Locate the cell with the specified text and output its (X, Y) center coordinate. 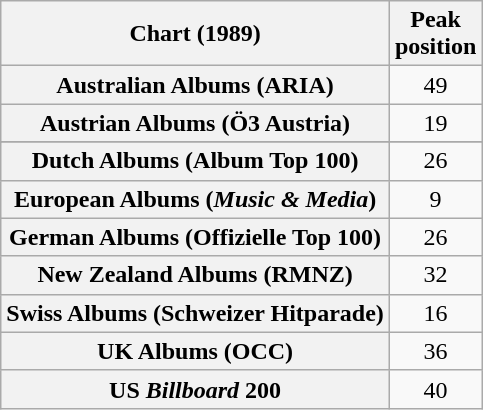
19 (435, 123)
UK Albums (OCC) (196, 351)
Chart (1989) (196, 34)
40 (435, 389)
9 (435, 199)
Peakposition (435, 34)
49 (435, 85)
Dutch Albums (Album Top 100) (196, 161)
European Albums (Music & Media) (196, 199)
German Albums (Offizielle Top 100) (196, 237)
32 (435, 275)
US Billboard 200 (196, 389)
New Zealand Albums (RMNZ) (196, 275)
16 (435, 313)
Austrian Albums (Ö3 Austria) (196, 123)
36 (435, 351)
Australian Albums (ARIA) (196, 85)
Swiss Albums (Schweizer Hitparade) (196, 313)
